Identify which cell holds the provided text, then report its (x, y) central coordinate. 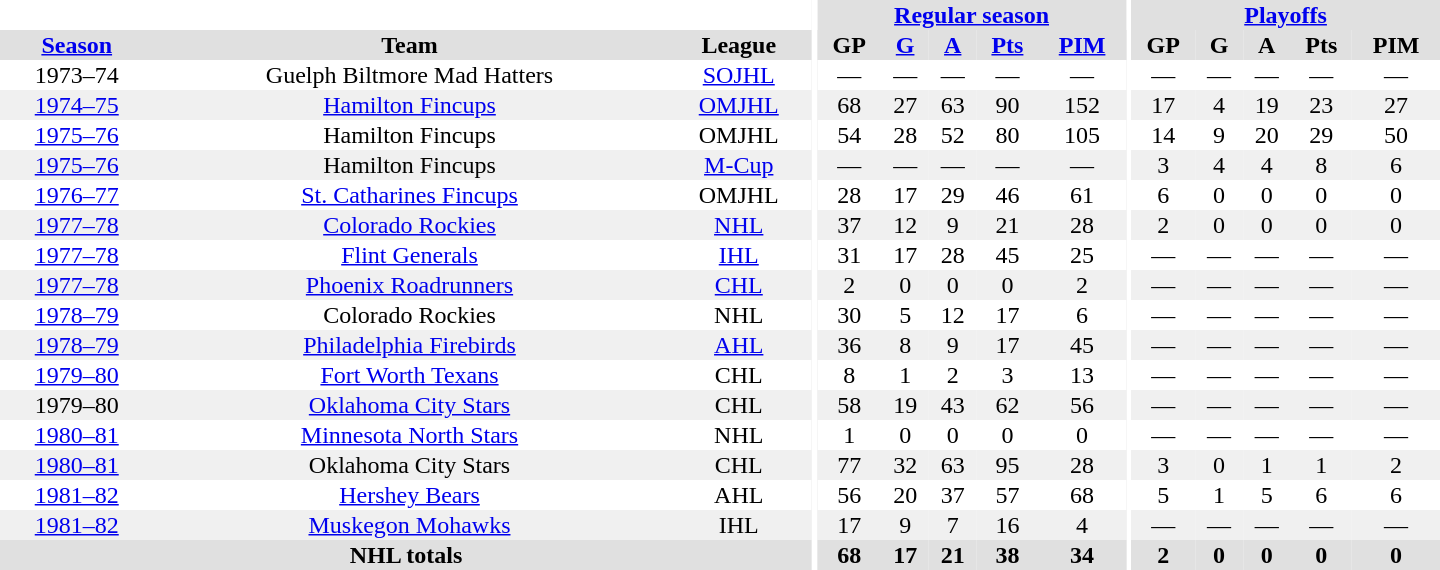
57 (1008, 495)
34 (1082, 555)
14 (1163, 135)
Regular season (972, 15)
80 (1008, 135)
1976–77 (76, 195)
61 (1082, 195)
62 (1008, 405)
58 (849, 405)
Minnesota North Stars (409, 435)
1973–74 (76, 75)
Season (76, 45)
77 (849, 465)
30 (849, 315)
25 (1082, 255)
Flint Generals (409, 255)
SOJHL (739, 75)
54 (849, 135)
Muskegon Mohawks (409, 525)
NHL totals (406, 555)
Playoffs (1286, 15)
M-Cup (739, 165)
Phoenix Roadrunners (409, 285)
36 (849, 345)
52 (953, 135)
31 (849, 255)
7 (953, 525)
50 (1396, 135)
Guelph Biltmore Mad Hatters (409, 75)
90 (1008, 105)
13 (1082, 375)
43 (953, 405)
Hershey Bears (409, 495)
152 (1082, 105)
38 (1008, 555)
23 (1321, 105)
46 (1008, 195)
Philadelphia Firebirds (409, 345)
16 (1008, 525)
Team (409, 45)
95 (1008, 465)
105 (1082, 135)
32 (905, 465)
Fort Worth Texans (409, 375)
League (739, 45)
1974–75 (76, 105)
St. Catharines Fincups (409, 195)
